Pinpoint the cell where the given text exists, returning its (x, y) midpoint coordinate. 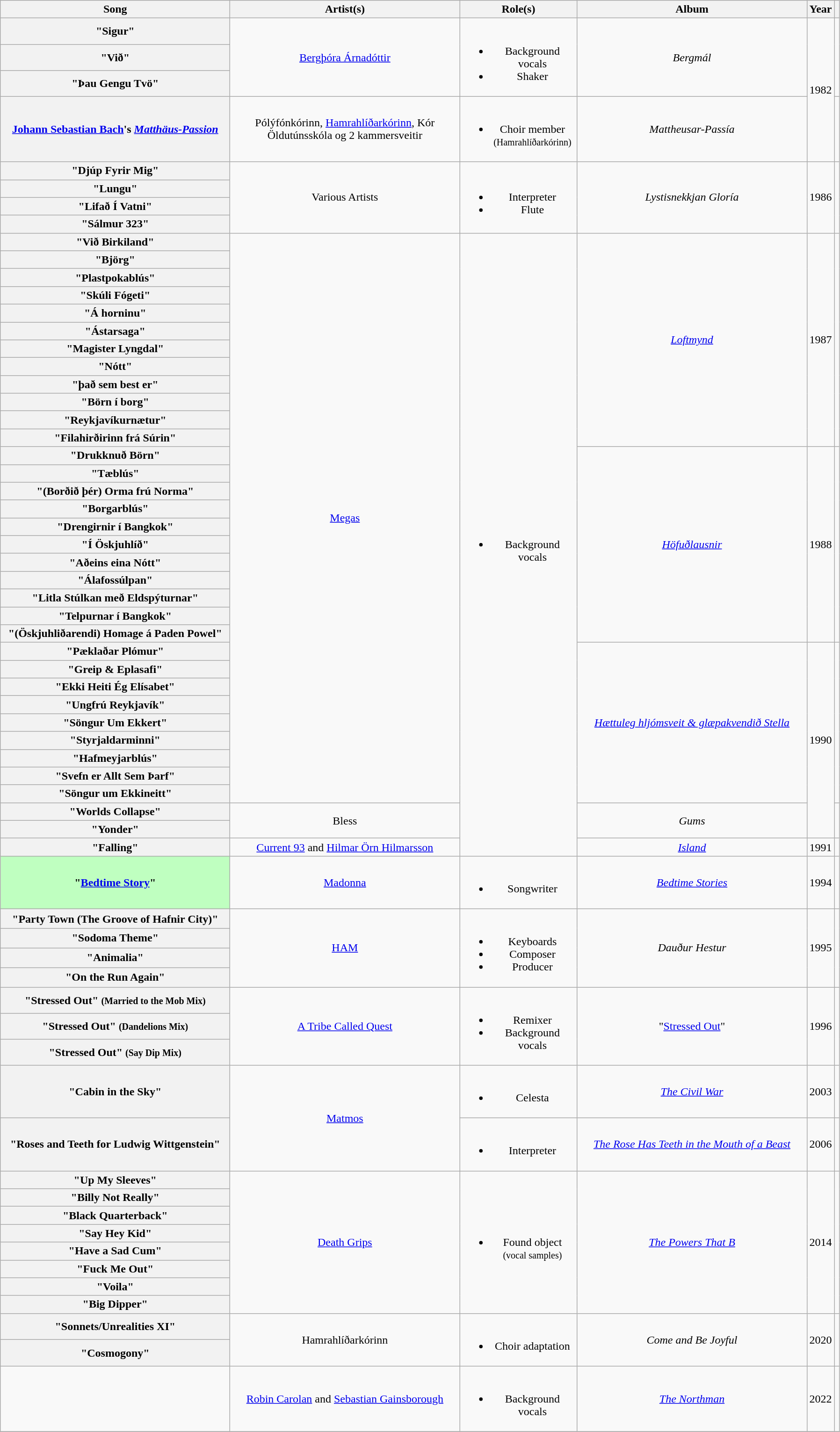
"Drengirnir í Bangkok" (115, 527)
"Up My Sleeves" (115, 1180)
"Við" (115, 57)
2014 (820, 1242)
"Í Öskjuhlíð" (115, 544)
"Aðeins eina Nótt" (115, 562)
Robin Carolan and Sebastian Gainsborough (345, 1399)
Bergþóra Árnadóttir (345, 57)
1988 (820, 544)
"Litla Stúlkan með Eldspýturnar" (115, 598)
"Stressed Out" (692, 1026)
Megas (345, 518)
"Stressed Out" (Married to the Mob Mix) (115, 1000)
"Stressed Out" (Say Dip Mix) (115, 1052)
Hamrahlíðarkórinn (345, 1339)
Found object(vocal samples) (518, 1242)
Matmos (345, 1118)
HAM (345, 947)
"Lungu" (115, 188)
2003 (820, 1092)
"Álafossúlpan" (115, 580)
"Björg" (115, 260)
Various Artists (345, 197)
"Big Dipper" (115, 1304)
A Tribe Called Quest (345, 1026)
"Við Birkiland" (115, 242)
Songwriter (518, 882)
"Have a Sad Cum" (115, 1251)
"Sonnets/Unrealities XI" (115, 1326)
"Billy Not Really" (115, 1198)
Lystisnekkjan Gloría (692, 197)
Bergmál (692, 57)
"það sem best er" (115, 384)
"On the Run Again" (115, 977)
"Plastpokablús" (115, 277)
"Roses and Teeth for Ludwig Wittgenstein" (115, 1145)
"Skúli Fógeti" (115, 295)
"Telpurnar í Bangkok" (115, 616)
"Lifað Í Vatni" (115, 206)
Artist(s) (345, 9)
KeyboardsComposerProducer (518, 947)
"Nótt" (115, 367)
Gums (692, 820)
RemixerBackground vocals (518, 1026)
"Animalia" (115, 958)
"Fuck Me Out" (115, 1269)
1995 (820, 947)
Album (692, 9)
"Sálmur 323" (115, 224)
"Black Quarterback" (115, 1215)
"Worlds Collapse" (115, 811)
"Söngur um Ekkineitt" (115, 794)
Interpreter (518, 1145)
Pólýfónkórinn, Hamrahlíðarkórinn, Kór Öldutúnsskóla og 2 kammersveitir (345, 129)
"Magister Lyngdal" (115, 349)
"(Öskjuhliðarendi) Homage á Paden Powel" (115, 634)
"Hafmeyjarblús" (115, 758)
"Reykjavíkurnætur" (115, 420)
Death Grips (345, 1242)
Dauður Hestur (692, 947)
1986 (820, 197)
The Rose Has Teeth in the Mouth of a Beast (692, 1145)
"Greip & Eplasafi" (115, 669)
"Falling" (115, 847)
Role(s) (518, 9)
"(Borðið þér) Orma frú Norma" (115, 491)
"Cabin in the Sky" (115, 1092)
Background vocalsShaker (518, 57)
"Pæklaðar Plómur" (115, 651)
2006 (820, 1145)
The Northman (692, 1399)
"Söngur Um Ekkert" (115, 723)
"Borgarblús" (115, 509)
1990 (820, 741)
"Bedtime Story" (115, 882)
"Voila" (115, 1287)
Bless (345, 820)
Bedtime Stories (692, 882)
Madonna (345, 882)
"Tæblús" (115, 473)
"Yonder" (115, 829)
"Sigur" (115, 31)
Choir member (Hamrahlíðarkórinn) (518, 129)
"Filahirðirinn frá Súrin" (115, 438)
Celesta (518, 1092)
2022 (820, 1399)
"Djúp Fyrir Mig" (115, 171)
"Börn í borg" (115, 402)
Song (115, 9)
Johann Sebastian Bach's Matthäus-Passion (115, 129)
"Þau Gengu Tvö" (115, 83)
"Sodoma Theme" (115, 938)
1987 (820, 340)
Höfuðlausnir (692, 544)
"Ekki Heiti Ég Elísabet" (115, 687)
Mattheusar-Passía (692, 129)
Current 93 and Hilmar Örn Hilmarsson (345, 847)
"Stressed Out" (Dandelions Mix) (115, 1026)
"Ungfrú Reykjavík" (115, 705)
Year (820, 9)
"Ástarsaga" (115, 331)
2020 (820, 1339)
"Svefn er Allt Sem Þarf" (115, 776)
InterpreterFlute (518, 197)
Come and Be Joyful (692, 1339)
1996 (820, 1026)
"Styrjaldarminni" (115, 740)
1994 (820, 882)
Hættuleg hljómsveit & glæpakvendið Stella (692, 723)
1991 (820, 847)
Choir adaptation (518, 1339)
The Powers That B (692, 1242)
Island (692, 847)
"Drukknuð Börn" (115, 456)
"Party Town (The Groove of Hafnir City)" (115, 919)
"Cosmogony" (115, 1353)
1982 (820, 90)
"Say Hey Kid" (115, 1233)
The Civil War (692, 1092)
Loftmynd (692, 340)
"Á horninu" (115, 313)
